Determine the [X, Y] coordinate at the center of the cell enclosing the given text.  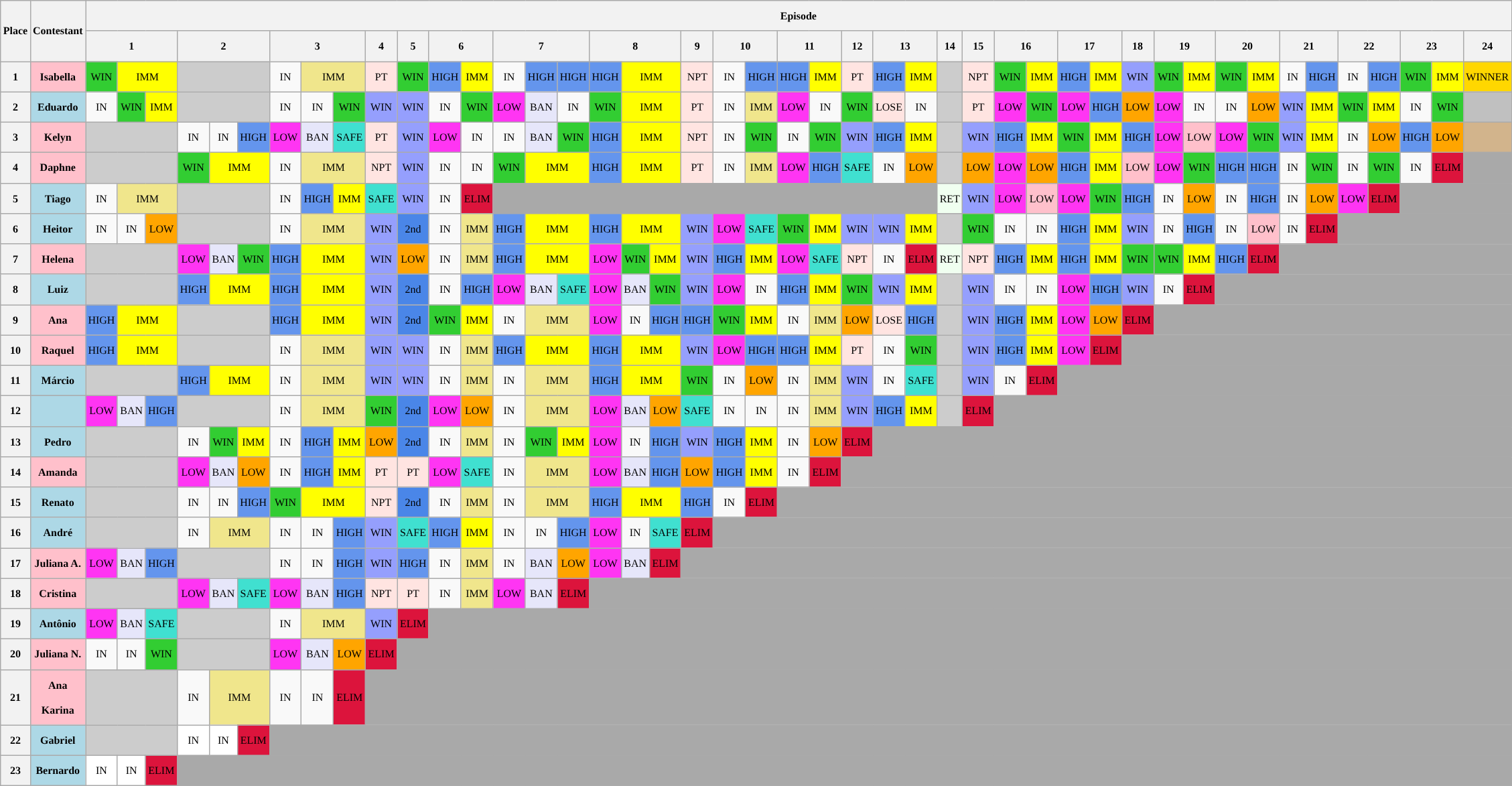
Raquel [58, 350]
Juliana A. [58, 563]
Bernardo [58, 771]
24 [1487, 46]
Renato [58, 501]
Gabriel [58, 740]
André [58, 532]
Episode [799, 15]
Ana [58, 319]
Márcio [58, 381]
Juliana N. [58, 654]
Helena [58, 259]
Daphne [58, 168]
Isabella [58, 76]
Eduardo [58, 107]
Cristina [58, 594]
Amanda [58, 472]
Contestant [58, 31]
Pedro [58, 441]
Kelyn [58, 137]
Luiz [58, 289]
Ana Karina [58, 697]
Heitor [58, 228]
WINNER [1487, 76]
Antônio [58, 623]
Tiago [58, 198]
Place [15, 31]
